Determine the (x, y) coordinate at the center of the cell enclosing the given text.  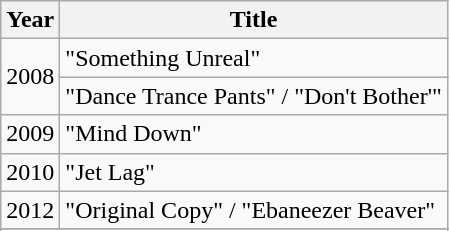
"Mind Down" (254, 134)
"Jet Lag" (254, 172)
"Original Copy" / "Ebaneezer Beaver" (254, 210)
2009 (30, 134)
Title (254, 20)
2012 (30, 210)
2010 (30, 172)
"Dance Trance Pants" / "Don't Bother'" (254, 96)
Year (30, 20)
2008 (30, 77)
"Something Unreal" (254, 58)
